Locate the cell with the specified text and output its [X, Y] center coordinate. 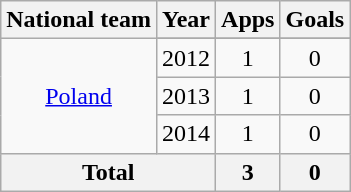
Apps [248, 20]
Year [186, 20]
3 [248, 172]
Goals [315, 20]
2014 [186, 134]
Total [108, 172]
Poland [79, 96]
2013 [186, 96]
2012 [186, 58]
National team [79, 20]
